Locate the cell with the specified text and output its [x, y] center coordinate. 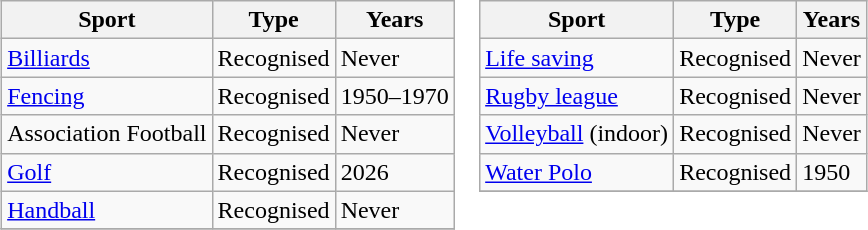
Handball [107, 210]
Life saving [577, 58]
2026 [394, 172]
Golf [107, 172]
1950 [832, 172]
Rugby league [577, 96]
Association Football [107, 134]
Volleyball (indoor) [577, 134]
1950–1970 [394, 96]
Water Polo [577, 172]
Billiards [107, 58]
Fencing [107, 96]
